Pinpoint the cell where the given text exists, returning its (X, Y) midpoint coordinate. 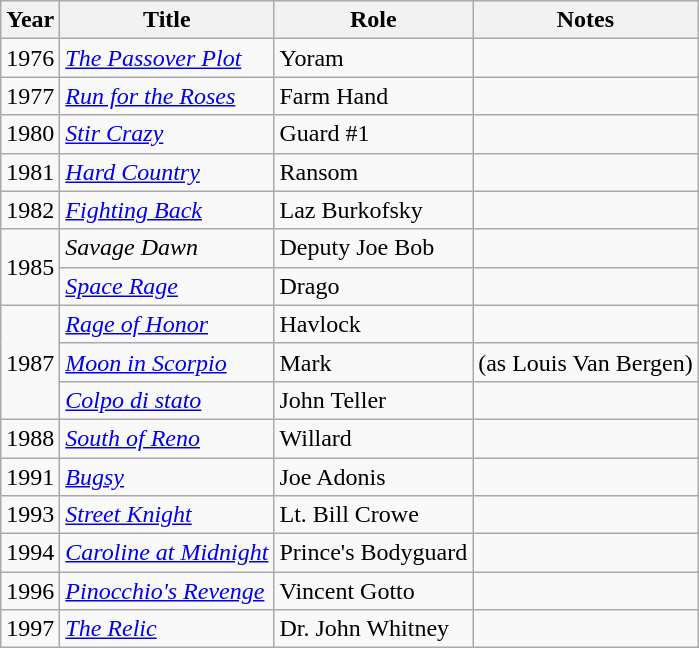
1977 (30, 96)
Yoram (374, 58)
1996 (30, 591)
Savage Dawn (167, 248)
Pinocchio's Revenge (167, 591)
Year (30, 20)
1976 (30, 58)
Ransom (374, 172)
Mark (374, 362)
1987 (30, 362)
Fighting Back (167, 210)
Havlock (374, 324)
1980 (30, 134)
Stir Crazy (167, 134)
Willard (374, 438)
Guard #1 (374, 134)
Title (167, 20)
Colpo di stato (167, 400)
Lt. Bill Crowe (374, 515)
Hard Country (167, 172)
Dr. John Whitney (374, 629)
Drago (374, 286)
1982 (30, 210)
Run for the Roses (167, 96)
Notes (586, 20)
(as Louis Van Bergen) (586, 362)
Vincent Gotto (374, 591)
Prince's Bodyguard (374, 553)
Space Rage (167, 286)
The Relic (167, 629)
Laz Burkofsky (374, 210)
1994 (30, 553)
1985 (30, 267)
Caroline at Midnight (167, 553)
1988 (30, 438)
Farm Hand (374, 96)
Rage of Honor (167, 324)
Bugsy (167, 477)
1991 (30, 477)
Street Knight (167, 515)
1981 (30, 172)
Moon in Scorpio (167, 362)
Joe Adonis (374, 477)
Role (374, 20)
South of Reno (167, 438)
Deputy Joe Bob (374, 248)
John Teller (374, 400)
The Passover Plot (167, 58)
1993 (30, 515)
1997 (30, 629)
